Extract the (X, Y) coordinate from the center of the cell holding the provided text.  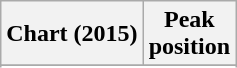
Peakposition (189, 34)
Chart (2015) (72, 34)
